Locate the cell with the specified text and output its (X, Y) center coordinate. 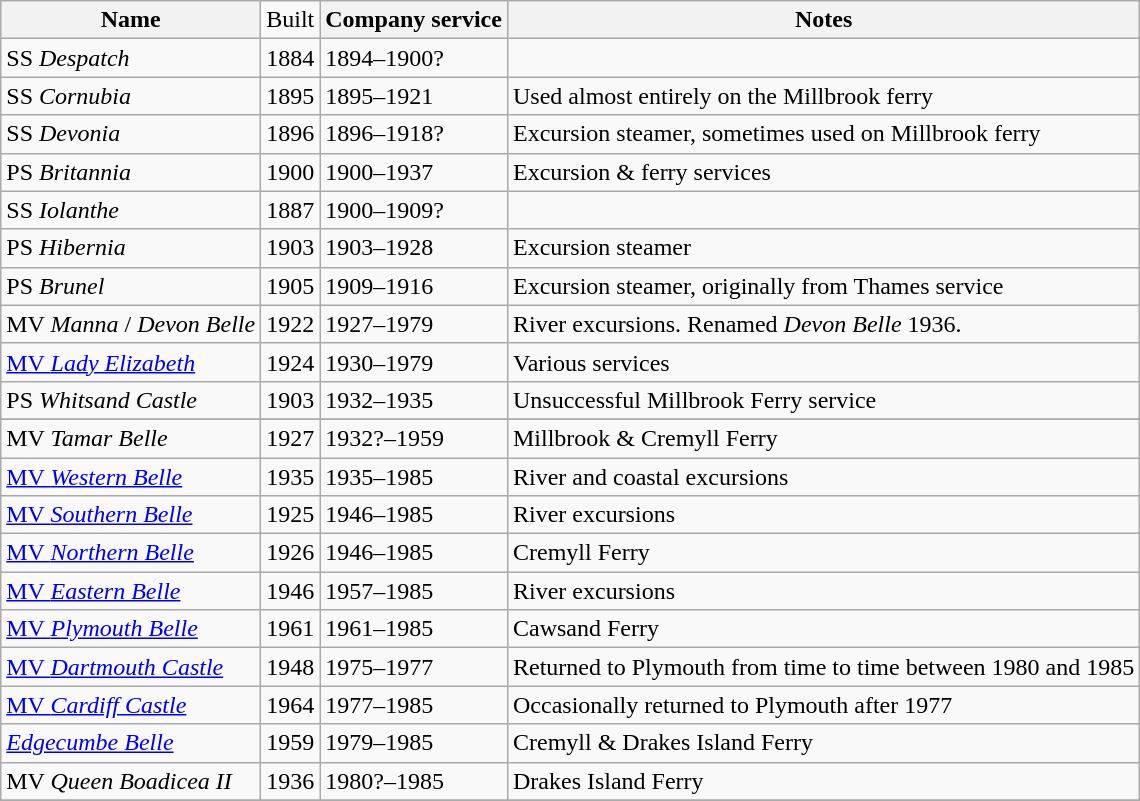
1909–1916 (414, 286)
1948 (290, 667)
Notes (823, 20)
Various services (823, 362)
Edgecumbe Belle (131, 743)
MV Northern Belle (131, 553)
1930–1979 (414, 362)
MV Dartmouth Castle (131, 667)
1957–1985 (414, 591)
1959 (290, 743)
River excursions. Renamed Devon Belle 1936. (823, 324)
1900 (290, 172)
1926 (290, 553)
MV Cardiff Castle (131, 705)
Excursion steamer, sometimes used on Millbrook ferry (823, 134)
1924 (290, 362)
1900–1937 (414, 172)
PS Whitsand Castle (131, 400)
1932?–1959 (414, 438)
1894–1900? (414, 58)
Excursion steamer, originally from Thames service (823, 286)
1935–1985 (414, 477)
Returned to Plymouth from time to time between 1980 and 1985 (823, 667)
1905 (290, 286)
1927–1979 (414, 324)
SS Devonia (131, 134)
1935 (290, 477)
1895–1921 (414, 96)
Cremyll & Drakes Island Ferry (823, 743)
PS Brunel (131, 286)
Used almost entirely on the Millbrook ferry (823, 96)
Name (131, 20)
1964 (290, 705)
1961 (290, 629)
1980?–1985 (414, 781)
MV Plymouth Belle (131, 629)
MV Eastern Belle (131, 591)
Excursion steamer (823, 248)
MV Manna / Devon Belle (131, 324)
1922 (290, 324)
1975–1977 (414, 667)
PS Britannia (131, 172)
1887 (290, 210)
Cawsand Ferry (823, 629)
1932–1935 (414, 400)
MV Southern Belle (131, 515)
1925 (290, 515)
MV Tamar Belle (131, 438)
1946 (290, 591)
1896 (290, 134)
1895 (290, 96)
Built (290, 20)
1977–1985 (414, 705)
Occasionally returned to Plymouth after 1977 (823, 705)
MV Queen Boadicea II (131, 781)
SS Despatch (131, 58)
Excursion & ferry services (823, 172)
SS Cornubia (131, 96)
Millbrook & Cremyll Ferry (823, 438)
MV Lady Elizabeth (131, 362)
PS Hibernia (131, 248)
1936 (290, 781)
SS Iolanthe (131, 210)
Drakes Island Ferry (823, 781)
Cremyll Ferry (823, 553)
1896–1918? (414, 134)
1979–1985 (414, 743)
1900–1909? (414, 210)
Company service (414, 20)
1903–1928 (414, 248)
1884 (290, 58)
River and coastal excursions (823, 477)
1961–1985 (414, 629)
1927 (290, 438)
Unsuccessful Millbrook Ferry service (823, 400)
MV Western Belle (131, 477)
